Locate the cell with the specified text and output its (X, Y) center coordinate. 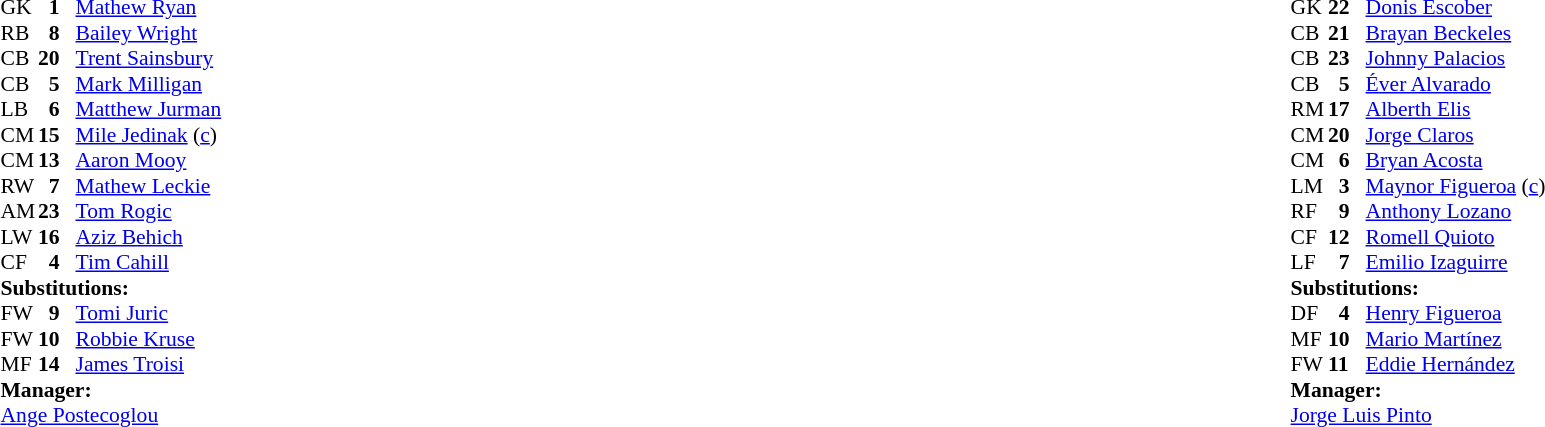
LM (1310, 186)
17 (1347, 109)
LB (19, 109)
12 (1347, 237)
Mathew Leckie (149, 186)
Matthew Jurman (149, 109)
8 (57, 33)
RM (1310, 109)
RF (1310, 211)
Trent Sainsbury (149, 59)
Mark Milligan (149, 84)
AM (19, 211)
Tomi Juric (149, 313)
Aaron Mooy (149, 161)
21 (1347, 33)
15 (57, 135)
Manager: (110, 390)
Substitutions: (110, 288)
Tim Cahill (149, 263)
Mile Jedinak (c) (149, 135)
Aziz Behich (149, 237)
James Troisi (149, 365)
LW (19, 237)
3 (1347, 186)
Tom Rogic (149, 211)
RB (19, 33)
16 (57, 237)
14 (57, 365)
DF (1310, 313)
RW (19, 186)
LF (1310, 263)
13 (57, 161)
Robbie Kruse (149, 339)
11 (1347, 365)
Bailey Wright (149, 33)
